Return [X, Y] of the center of cell containing provided text 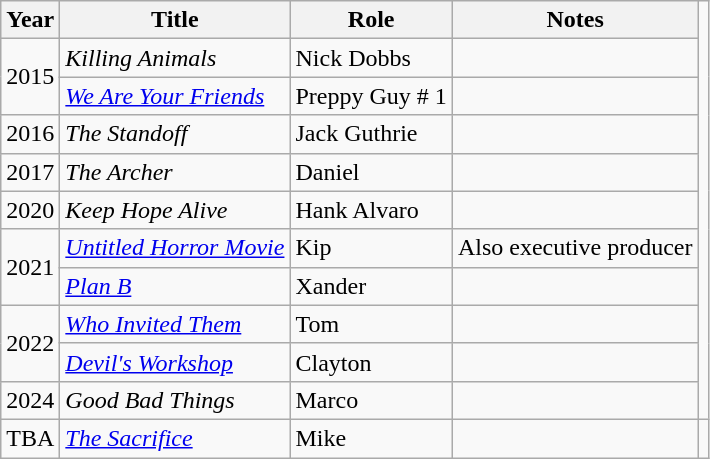
Notes [575, 20]
2016 [30, 134]
Daniel [371, 172]
TBA [30, 438]
2015 [30, 77]
Who Invited Them [175, 324]
Marco [371, 400]
The Sacrifice [175, 438]
The Archer [175, 172]
Nick Dobbs [371, 58]
Clayton [371, 362]
Xander [371, 286]
2021 [30, 267]
The Standoff [175, 134]
Kip [371, 248]
Year [30, 20]
Good Bad Things [175, 400]
Preppy Guy # 1 [371, 96]
Devil's Workshop [175, 362]
Jack Guthrie [371, 134]
Keep Hope Alive [175, 210]
We Are Your Friends [175, 96]
Also executive producer [575, 248]
2020 [30, 210]
Mike [371, 438]
Role [371, 20]
Hank Alvaro [371, 210]
Plan B [175, 286]
Killing Animals [175, 58]
2024 [30, 400]
Tom [371, 324]
Untitled Horror Movie [175, 248]
2017 [30, 172]
2022 [30, 343]
Title [175, 20]
